Output the [x, y] coordinate of the center of the cell containing the given text.  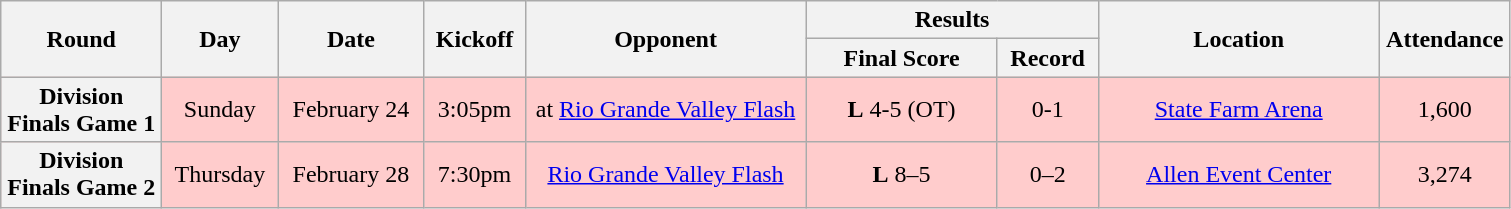
L 8–5 [902, 174]
Division Finals Game 2 [82, 174]
Final Score [902, 58]
Day [220, 39]
3,274 [1444, 174]
Kickoff [474, 39]
Division Finals Game 1 [82, 110]
February 28 [351, 174]
7:30pm [474, 174]
0–2 [1048, 174]
Rio Grande Valley Flash [666, 174]
Sunday [220, 110]
Attendance [1444, 39]
Record [1048, 58]
Results [952, 20]
at Rio Grande Valley Flash [666, 110]
1,600 [1444, 110]
Location [1238, 39]
0-1 [1048, 110]
February 24 [351, 110]
Thursday [220, 174]
Opponent [666, 39]
Round [82, 39]
State Farm Arena [1238, 110]
3:05pm [474, 110]
L 4-5 (OT) [902, 110]
Allen Event Center [1238, 174]
Date [351, 39]
